Output the [X, Y] coordinate of the center of the cell containing the given text.  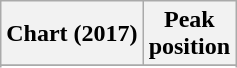
Chart (2017) [72, 34]
Peak position [189, 34]
